Pinpoint the cell where the given text exists, returning its [x, y] midpoint coordinate. 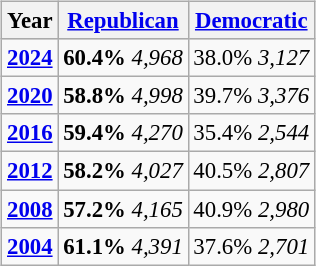
Republican [123, 21]
58.2% 4,027 [123, 171]
58.8% 4,998 [123, 96]
2008 [30, 209]
59.4% 4,270 [123, 133]
35.4% 2,544 [251, 133]
2024 [30, 58]
2020 [30, 96]
2016 [30, 133]
60.4% 4,968 [123, 58]
57.2% 4,165 [123, 209]
40.5% 2,807 [251, 171]
37.6% 2,701 [251, 246]
61.1% 4,391 [123, 246]
38.0% 3,127 [251, 58]
2012 [30, 171]
Year [30, 21]
Democratic [251, 21]
39.7% 3,376 [251, 96]
2004 [30, 246]
40.9% 2,980 [251, 209]
